Pinpoint the cell where the given text exists, returning its (X, Y) midpoint coordinate. 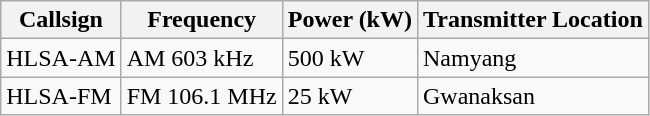
AM 603 kHz (202, 58)
HLSA-AM (61, 58)
Power (kW) (350, 20)
Frequency (202, 20)
FM 106.1 MHz (202, 96)
HLSA-FM (61, 96)
25 kW (350, 96)
Callsign (61, 20)
Gwanaksan (532, 96)
Namyang (532, 58)
500 kW (350, 58)
Transmitter Location (532, 20)
